Extract the (X, Y) coordinate from the center of the cell holding the provided text.  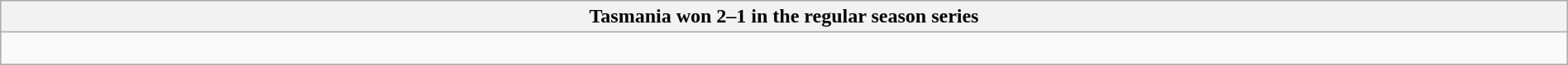
Tasmania won 2–1 in the regular season series (784, 17)
